Find where the given text appears and provide that cell's center as (x, y) coordinate. 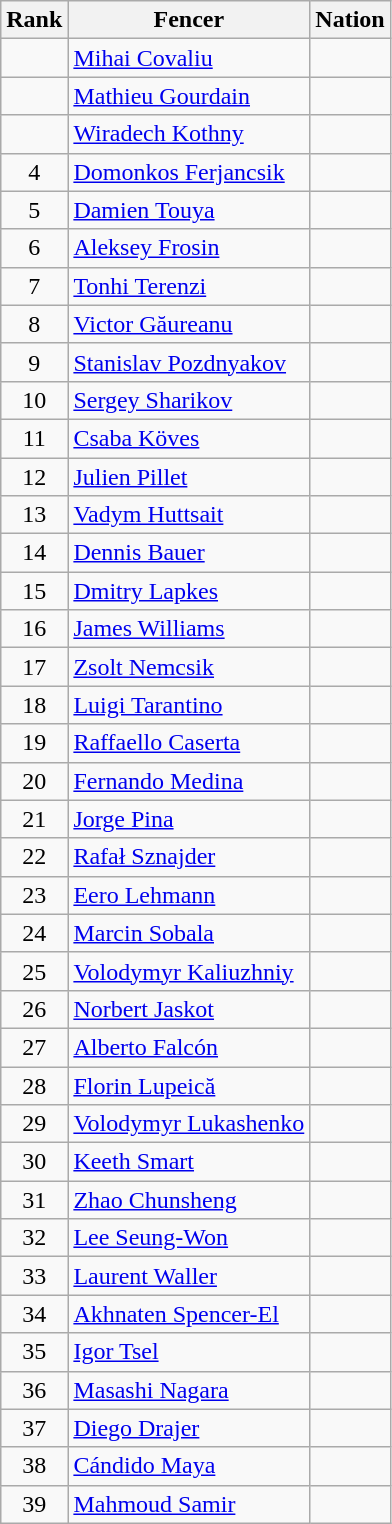
Luigi Tarantino (189, 705)
8 (34, 324)
Fencer (189, 20)
Mahmoud Samir (189, 1504)
Laurent Waller (189, 1276)
Mathieu Gourdain (189, 96)
Keeth Smart (189, 1162)
Florin Lupeică (189, 1085)
Rafał Sznajder (189, 857)
Volodymyr Lukashenko (189, 1124)
16 (34, 629)
37 (34, 1428)
Raffaello Caserta (189, 743)
14 (34, 553)
James Williams (189, 629)
4 (34, 172)
17 (34, 667)
Damien Touya (189, 210)
39 (34, 1504)
36 (34, 1390)
Masashi Nagara (189, 1390)
9 (34, 362)
32 (34, 1238)
13 (34, 515)
Fernando Medina (189, 781)
Zhao Chunsheng (189, 1200)
Csaba Köves (189, 438)
Akhnaten Spencer-El (189, 1314)
Diego Drajer (189, 1428)
38 (34, 1466)
Marcin Sobala (189, 933)
Volodymyr Kaliuzhniy (189, 971)
Alberto Falcón (189, 1047)
Norbert Jaskot (189, 1009)
Eero Lehmann (189, 895)
Victor Găureanu (189, 324)
25 (34, 971)
15 (34, 591)
Julien Pillet (189, 477)
6 (34, 248)
Cándido Maya (189, 1466)
12 (34, 477)
Rank (34, 20)
Dmitry Lapkes (189, 591)
Igor Tsel (189, 1352)
Stanislav Pozdnyakov (189, 362)
21 (34, 819)
30 (34, 1162)
19 (34, 743)
33 (34, 1276)
Vadym Huttsait (189, 515)
Wiradech Kothny (189, 134)
Lee Seung-Won (189, 1238)
Domonkos Ferjancsik (189, 172)
31 (34, 1200)
24 (34, 933)
26 (34, 1009)
7 (34, 286)
Dennis Bauer (189, 553)
23 (34, 895)
Zsolt Nemcsik (189, 667)
20 (34, 781)
22 (34, 857)
34 (34, 1314)
18 (34, 705)
11 (34, 438)
Mihai Covaliu (189, 58)
Sergey Sharikov (189, 400)
Tonhi Terenzi (189, 286)
27 (34, 1047)
Nation (350, 20)
Aleksey Frosin (189, 248)
35 (34, 1352)
29 (34, 1124)
10 (34, 400)
5 (34, 210)
28 (34, 1085)
Jorge Pina (189, 819)
